For the text-containing cell, return its midpoint in [x, y] coordinate format. 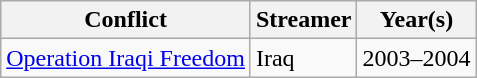
Year(s) [416, 20]
2003–2004 [416, 58]
Conflict [126, 20]
Iraq [304, 58]
Operation Iraqi Freedom [126, 58]
Streamer [304, 20]
